Find where the given text appears and provide that cell's center as [x, y] coordinate. 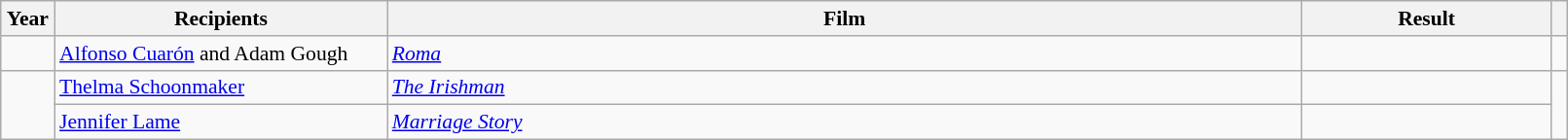
Marriage Story [845, 122]
The Irishman [845, 87]
Year [27, 18]
Jennifer Lame [221, 122]
Roma [845, 53]
Recipients [221, 18]
Film [845, 18]
Thelma Schoonmaker [221, 87]
Alfonso Cuarón and Adam Gough [221, 53]
Result [1426, 18]
